Find where the given text appears and provide that cell's center as (X, Y) coordinate. 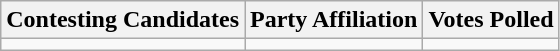
Votes Polled (491, 20)
Contesting Candidates (123, 20)
Party Affiliation (334, 20)
